Return the [x, y] coordinate for the center point of the cell that contains the specified text.  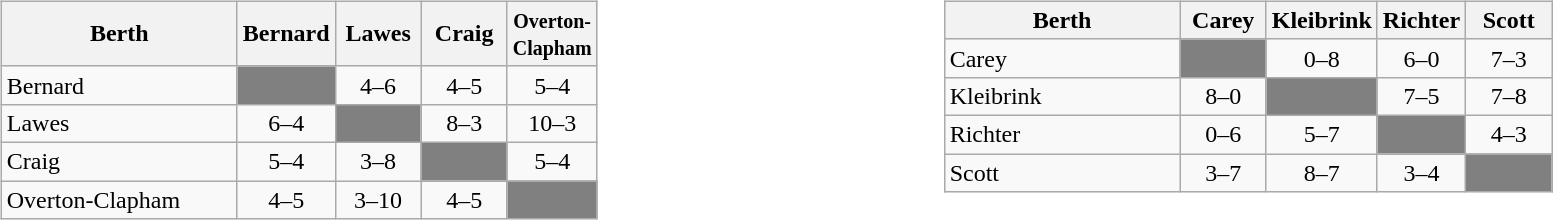
0–8 [1322, 58]
10–3 [552, 123]
6–4 [286, 123]
7–3 [1509, 58]
8–0 [1223, 96]
8–7 [1322, 173]
7–5 [1421, 96]
3–7 [1223, 173]
3–8 [378, 161]
8–3 [464, 123]
4–3 [1509, 134]
3–4 [1421, 173]
3–10 [378, 199]
5–7 [1322, 134]
7–8 [1509, 96]
6–0 [1421, 58]
4–6 [378, 85]
0–6 [1223, 134]
